From the cell containing the given text, extract its center point as [X, Y] coordinate. 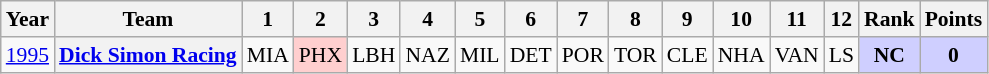
VAN [797, 55]
MIL [480, 55]
1995 [28, 55]
Dick Simon Racing [148, 55]
3 [374, 19]
9 [688, 19]
8 [636, 19]
CLE [688, 55]
Points [954, 19]
Team [148, 19]
2 [320, 19]
Year [28, 19]
10 [742, 19]
4 [427, 19]
TOR [636, 55]
LS [842, 55]
5 [480, 19]
0 [954, 55]
POR [583, 55]
NHA [742, 55]
7 [583, 19]
PHX [320, 55]
1 [268, 19]
11 [797, 19]
NAZ [427, 55]
NC [890, 55]
6 [531, 19]
12 [842, 19]
LBH [374, 55]
DET [531, 55]
Rank [890, 19]
MIA [268, 55]
